Search for the cell housing the specified text and yield its [X, Y] center coordinate. 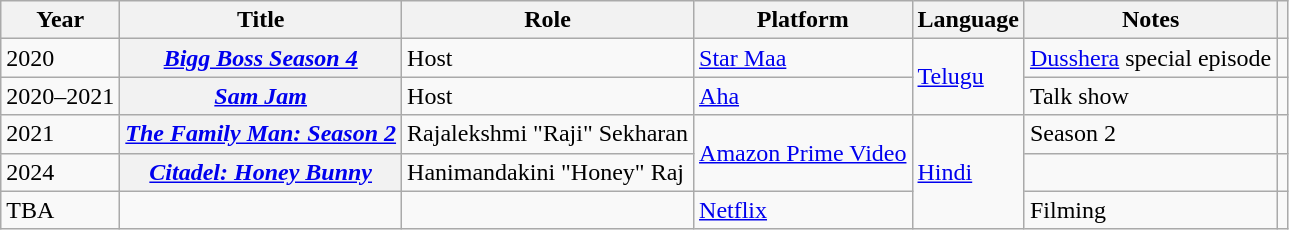
Aha [803, 96]
Dusshera special episode [1150, 58]
The Family Man: Season 2 [261, 134]
Rajalekshmi "Raji" Sekharan [548, 134]
Sam Jam [261, 96]
Language [968, 20]
2024 [60, 172]
2020 [60, 58]
Filming [1150, 210]
Amazon Prime Video [803, 153]
Platform [803, 20]
TBA [60, 210]
Notes [1150, 20]
Hindi [968, 172]
Season 2 [1150, 134]
Role [548, 20]
Telugu [968, 77]
Hanimandakini "Honey" Raj [548, 172]
Citadel: Honey Bunny [261, 172]
Talk show [1150, 96]
Netflix [803, 210]
Bigg Boss Season 4 [261, 58]
Year [60, 20]
Star Maa [803, 58]
Title [261, 20]
2021 [60, 134]
2020–2021 [60, 96]
